Search for the cell housing the specified text and yield its [X, Y] center coordinate. 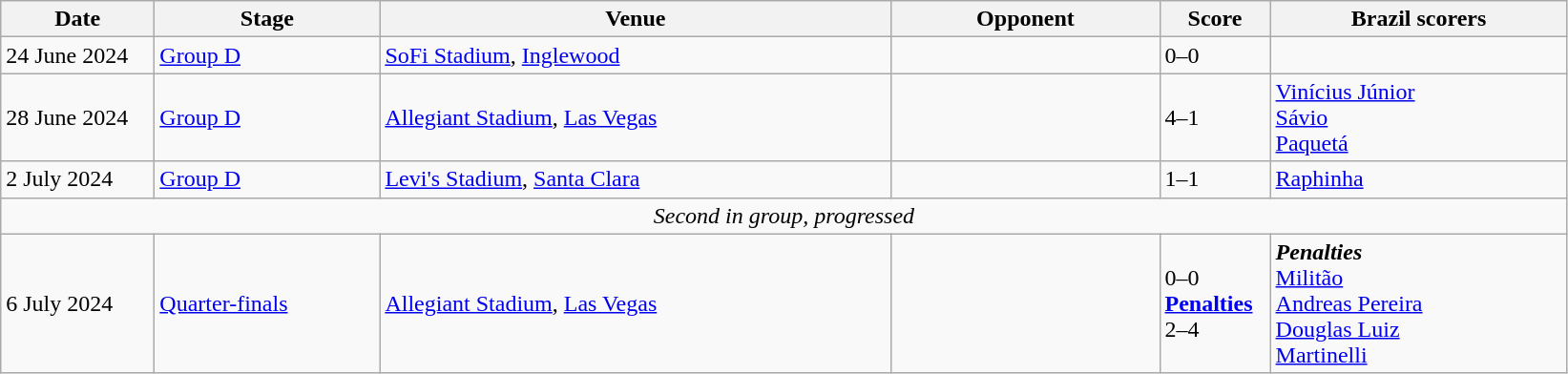
0–0 [1215, 55]
Penalties Militão Andreas Pereira Douglas Luiz Martinelli [1418, 303]
Quarter-finals [267, 303]
Date [78, 19]
Vinícius Júnior Sávio Paquetá [1418, 117]
SoFi Stadium, Inglewood [636, 55]
1–1 [1215, 179]
Venue [636, 19]
Raphinha [1418, 179]
4–1 [1215, 117]
Stage [267, 19]
6 July 2024 [78, 303]
Levi's Stadium, Santa Clara [636, 179]
28 June 2024 [78, 117]
Brazil scorers [1418, 19]
0–0 Penalties 2–4 [1215, 303]
24 June 2024 [78, 55]
Second in group, progressed [784, 216]
Opponent [1025, 19]
2 July 2024 [78, 179]
Score [1215, 19]
